Extract the (x, y) coordinate from the center of the cell holding the provided text.  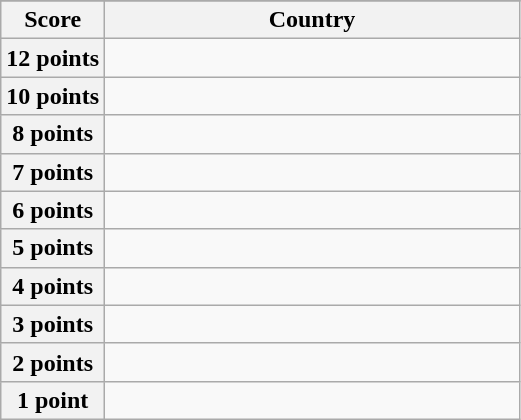
3 points (53, 324)
6 points (53, 210)
4 points (53, 286)
Score (53, 20)
8 points (53, 134)
2 points (53, 362)
1 point (53, 400)
10 points (53, 96)
12 points (53, 58)
5 points (53, 248)
Country (312, 20)
7 points (53, 172)
